Determine the [X, Y] coordinate at the center of the cell enclosing the given text.  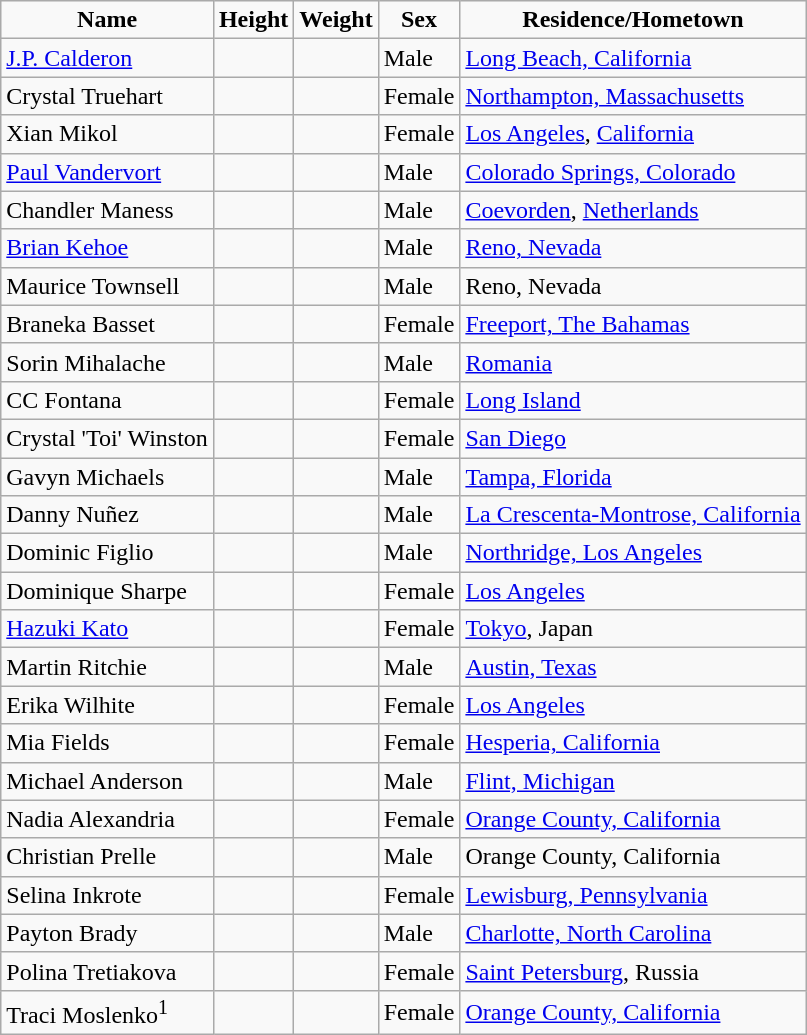
J.P. Calderon [108, 58]
Dominique Sharpe [108, 591]
Michael Anderson [108, 781]
Crystal Truehart [108, 96]
Charlotte, North Carolina [633, 933]
Chandler Maness [108, 210]
Long Island [633, 400]
La Crescenta-Montrose, California [633, 515]
Freeport, The Bahamas [633, 324]
Martin Ritchie [108, 667]
Northampton, Massachusetts [633, 96]
Coevorden, Netherlands [633, 210]
Brian Kehoe [108, 248]
Height [253, 20]
San Diego [633, 438]
Crystal 'Toi' Winston [108, 438]
Traci Moslenko1 [108, 1012]
Residence/Hometown [633, 20]
Weight [336, 20]
Selina Inkrote [108, 895]
Hesperia, California [633, 743]
Tokyo, Japan [633, 629]
Danny Nuñez [108, 515]
Lewisburg, Pennsylvania [633, 895]
Name [108, 20]
Flint, Michigan [633, 781]
Christian Prelle [108, 857]
Payton Brady [108, 933]
Maurice Townsell [108, 286]
Saint Petersburg, Russia [633, 971]
Polina Tretiakova [108, 971]
Romania [633, 362]
Tampa, Florida [633, 477]
Los Angeles, California [633, 134]
Northridge, Los Angeles [633, 553]
Long Beach, California [633, 58]
Nadia Alexandria [108, 819]
Dominic Figlio [108, 553]
Colorado Springs, Colorado [633, 172]
Sorin Mihalache [108, 362]
Gavyn Michaels [108, 477]
Xian Mikol [108, 134]
CC Fontana [108, 400]
Mia Fields [108, 743]
Sex [419, 20]
Paul Vandervort [108, 172]
Austin, Texas [633, 667]
Erika Wilhite [108, 705]
Braneka Basset [108, 324]
Hazuki Kato [108, 629]
